Provide the (x, y) coordinate of the cell's center where the given text is located.  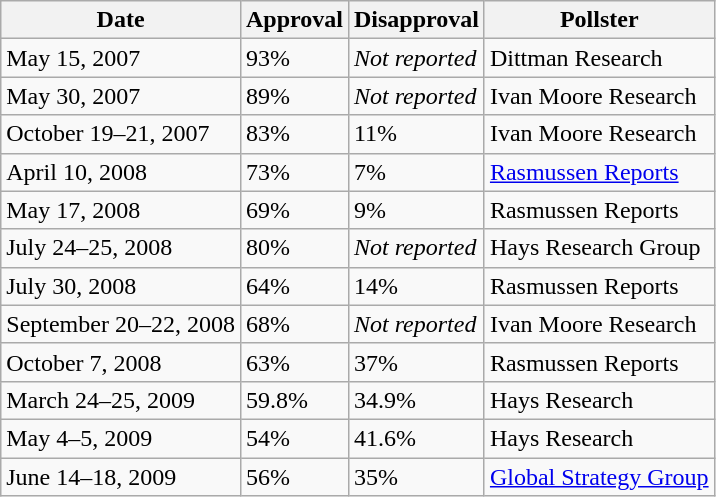
May 17, 2008 (121, 210)
64% (294, 286)
April 10, 2008 (121, 172)
83% (294, 134)
May 4–5, 2009 (121, 438)
October 7, 2008 (121, 362)
Dittman Research (599, 58)
Date (121, 20)
September 20–22, 2008 (121, 324)
June 14–18, 2009 (121, 477)
May 30, 2007 (121, 96)
October 19–21, 2007 (121, 134)
May 15, 2007 (121, 58)
63% (294, 362)
93% (294, 58)
March 24–25, 2009 (121, 400)
34.9% (416, 400)
69% (294, 210)
54% (294, 438)
Global Strategy Group (599, 477)
July 24–25, 2008 (121, 248)
73% (294, 172)
Approval (294, 20)
80% (294, 248)
89% (294, 96)
July 30, 2008 (121, 286)
Pollster (599, 20)
59.8% (294, 400)
7% (416, 172)
11% (416, 134)
41.6% (416, 438)
Disapproval (416, 20)
9% (416, 210)
35% (416, 477)
14% (416, 286)
56% (294, 477)
68% (294, 324)
Hays Research Group (599, 248)
37% (416, 362)
